Provide the (X, Y) coordinate of the cell's center where the given text is located.  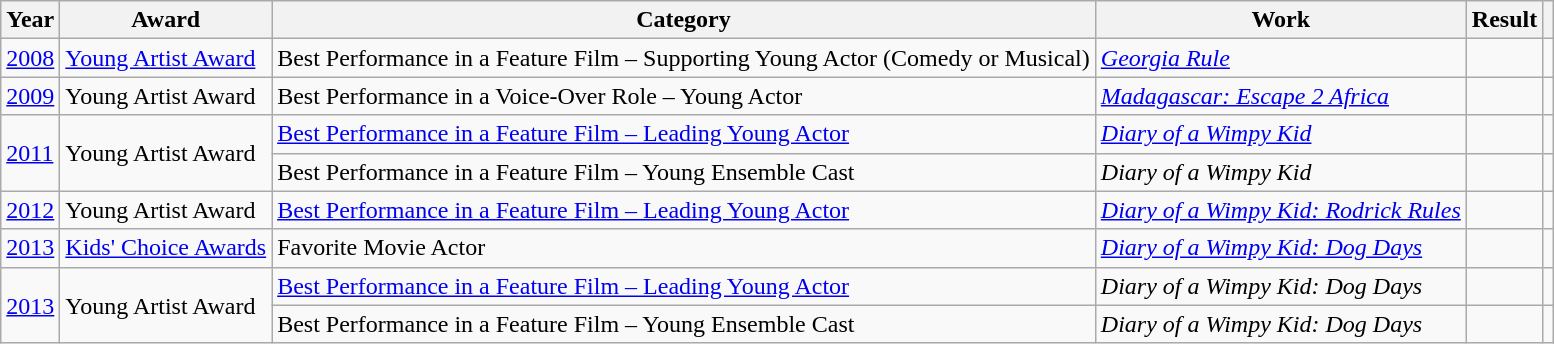
Result (1504, 20)
Category (684, 20)
Kids' Choice Awards (166, 248)
2011 (30, 153)
Diary of a Wimpy Kid: Rodrick Rules (1280, 210)
2008 (30, 58)
2012 (30, 210)
Year (30, 20)
Best Performance in a Feature Film – Supporting Young Actor (Comedy or Musical) (684, 58)
Favorite Movie Actor (684, 248)
Best Performance in a Voice-Over Role – Young Actor (684, 96)
Award (166, 20)
Madagascar: Escape 2 Africa (1280, 96)
Work (1280, 20)
Georgia Rule (1280, 58)
2009 (30, 96)
